Determine the [X, Y] coordinate at the center of the cell enclosing the given text.  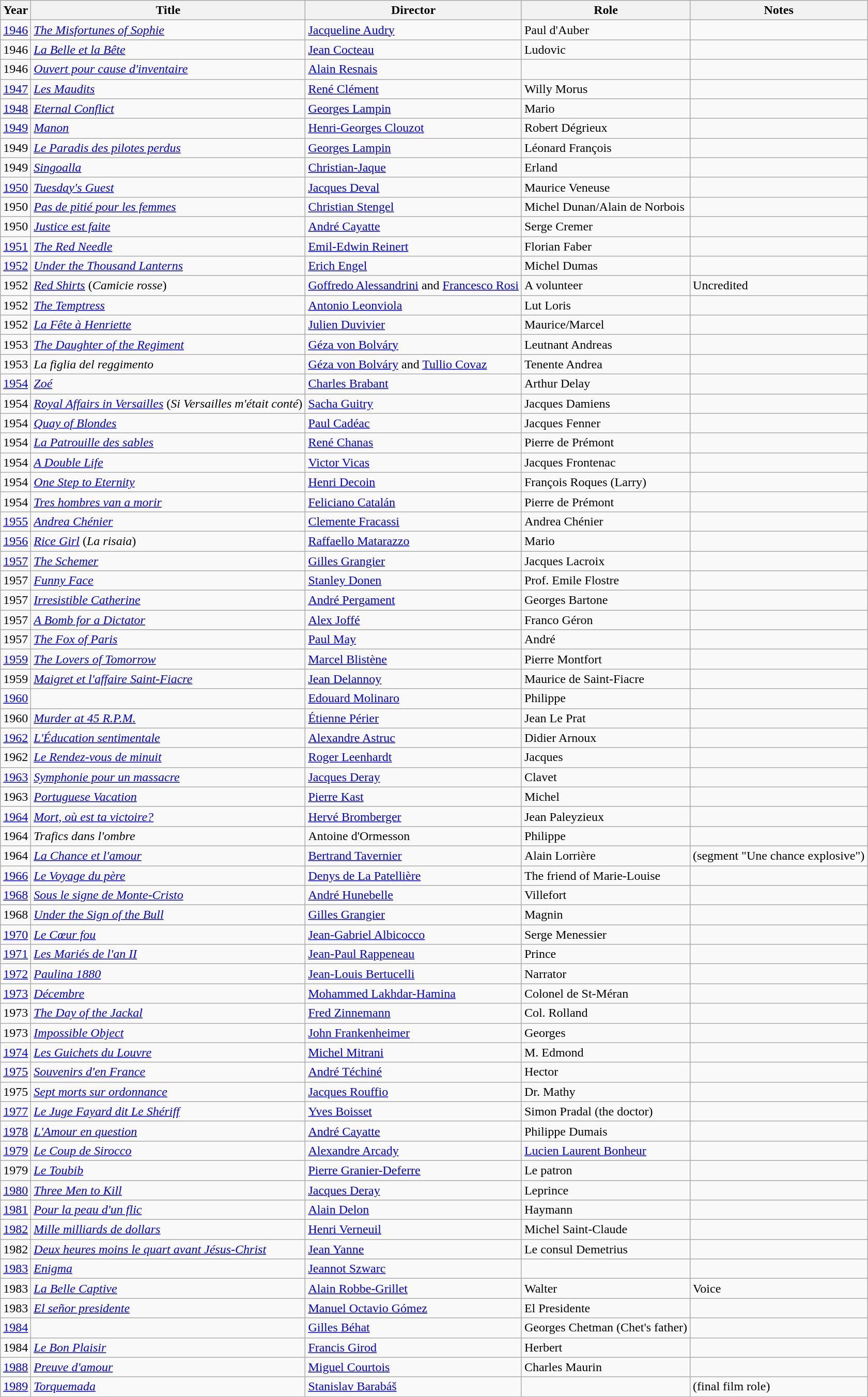
Alex Joffé [413, 620]
Role [606, 10]
Alain Robbe-Grillet [413, 1289]
The Day of the Jackal [168, 1013]
Clavet [606, 777]
The friend of Marie-Louise [606, 876]
Maurice/Marcel [606, 325]
(final film role) [779, 1387]
1966 [16, 876]
Tres hombres van a morir [168, 502]
Jacques Fenner [606, 423]
Marcel Blistène [413, 659]
Michel [606, 797]
Jean Yanne [413, 1249]
Uncredited [779, 286]
Tuesday's Guest [168, 187]
1948 [16, 108]
Michel Dumas [606, 266]
Title [168, 10]
Edouard Molinaro [413, 699]
Décembre [168, 994]
Hervé Bromberger [413, 816]
Les Mariés de l'an II [168, 954]
The Temptress [168, 305]
Franco Géron [606, 620]
Géza von Bolváry [413, 345]
Portuguese Vacation [168, 797]
Les Maudits [168, 89]
Jean Delannoy [413, 679]
La Patrouille des sables [168, 443]
Prince [606, 954]
Michel Saint-Claude [606, 1230]
Ouvert pour cause d'inventaire [168, 69]
Symphonie pour un massacre [168, 777]
El Presidente [606, 1308]
Charles Brabant [413, 384]
André [606, 640]
Hector [606, 1072]
Maurice de Saint-Fiacre [606, 679]
Jacques Lacroix [606, 561]
La Belle et la Bête [168, 50]
1978 [16, 1131]
Henri Decoin [413, 482]
1981 [16, 1210]
Mort, où est ta victoire? [168, 816]
René Chanas [413, 443]
Sept morts sur ordonnance [168, 1092]
Trafics dans l'ombre [168, 836]
Pour la peau d'un flic [168, 1210]
Paul d'Auber [606, 30]
The Misfortunes of Sophie [168, 30]
Walter [606, 1289]
The Schemer [168, 561]
Herbert [606, 1347]
Le consul Demetrius [606, 1249]
Henri Verneuil [413, 1230]
Roger Leenhardt [413, 757]
Michel Dunan/Alain de Norbois [606, 207]
Julien Duvivier [413, 325]
1989 [16, 1387]
Les Guichets du Louvre [168, 1052]
Jean-Paul Rappeneau [413, 954]
Bertrand Tavernier [413, 856]
Quay of Blondes [168, 423]
Murder at 45 R.P.M. [168, 718]
Enigma [168, 1269]
Feliciano Catalán [413, 502]
André Hunebelle [413, 895]
Red Shirts (Camicie rosse) [168, 286]
Jean-Louis Bertucelli [413, 974]
Manon [168, 128]
L'Éducation sentimentale [168, 738]
Georges Chetman (Chet's father) [606, 1328]
The Red Needle [168, 246]
Irresistible Catherine [168, 600]
Jacques Rouffio [413, 1092]
L'Amour en question [168, 1131]
André Pergament [413, 600]
The Lovers of Tomorrow [168, 659]
A Double Life [168, 462]
Léonard François [606, 148]
Étienne Périer [413, 718]
Christian-Jaque [413, 167]
Christian Stengel [413, 207]
1974 [16, 1052]
Gilles Béhat [413, 1328]
Raffaello Matarazzo [413, 541]
Jeannot Szwarc [413, 1269]
Clemente Fracassi [413, 521]
Denys de La Patellière [413, 876]
Michel Mitrani [413, 1052]
John Frankenheimer [413, 1033]
Col. Rolland [606, 1013]
Impossible Object [168, 1033]
Year [16, 10]
Alain Delon [413, 1210]
Géza von Bolváry and Tullio Covaz [413, 364]
Pierre Montfort [606, 659]
Maurice Veneuse [606, 187]
Lucien Laurent Bonheur [606, 1151]
Jean-Gabriel Albicocco [413, 935]
Leutnant Andreas [606, 345]
Yves Boisset [413, 1111]
Lut Loris [606, 305]
Leprince [606, 1190]
Alain Lorrière [606, 856]
1955 [16, 521]
Le Bon Plaisir [168, 1347]
Mohammed Lakhdar-Hamina [413, 994]
El señor presidente [168, 1308]
Le Cœur fou [168, 935]
Pierre Kast [413, 797]
Torquemada [168, 1387]
Jean Le Prat [606, 718]
1970 [16, 935]
Erich Engel [413, 266]
1956 [16, 541]
Erland [606, 167]
(segment "Une chance explosive") [779, 856]
Royal Affairs in Versailles (Si Versailles m'était conté) [168, 403]
Georges Bartone [606, 600]
Jean Paleyzieux [606, 816]
Rice Girl (La risaia) [168, 541]
Le Rendez-vous de minuit [168, 757]
Florian Faber [606, 246]
Mille milliards de dollars [168, 1230]
Victor Vicas [413, 462]
La Fête à Henriette [168, 325]
Francis Girod [413, 1347]
Director [413, 10]
Voice [779, 1289]
Paulina 1880 [168, 974]
1980 [16, 1190]
La figlia del reggimento [168, 364]
Magnin [606, 915]
Alain Resnais [413, 69]
Arthur Delay [606, 384]
Paul May [413, 640]
1971 [16, 954]
Jacqueline Audry [413, 30]
1977 [16, 1111]
Georges [606, 1033]
Willy Morus [606, 89]
François Roques (Larry) [606, 482]
Alexandre Arcady [413, 1151]
Jean Cocteau [413, 50]
Emil-Edwin Reinert [413, 246]
Under the Sign of the Bull [168, 915]
Robert Dégrieux [606, 128]
Sous le signe de Monte-Cristo [168, 895]
1951 [16, 246]
Haymann [606, 1210]
Henri-Georges Clouzot [413, 128]
One Step to Eternity [168, 482]
Souvenirs d'en France [168, 1072]
Le patron [606, 1170]
Charles Maurin [606, 1367]
Deux heures moins le quart avant Jésus-Christ [168, 1249]
Funny Face [168, 581]
Le Voyage du père [168, 876]
Sacha Guitry [413, 403]
Jacques Deval [413, 187]
Singoalla [168, 167]
Justice est faite [168, 226]
Didier Arnoux [606, 738]
Stanley Donen [413, 581]
Dr. Mathy [606, 1092]
Zoé [168, 384]
Antoine d'Ormesson [413, 836]
Serge Menessier [606, 935]
Tenente Andrea [606, 364]
Goffredo Alessandrini and Francesco Rosi [413, 286]
Le Toubib [168, 1170]
Serge Cremer [606, 226]
La Belle Captive [168, 1289]
Eternal Conflict [168, 108]
Manuel Octavio Gómez [413, 1308]
1947 [16, 89]
Ludovic [606, 50]
André Téchiné [413, 1072]
Pierre Granier-Deferre [413, 1170]
A Bomb for a Dictator [168, 620]
M. Edmond [606, 1052]
Jacques Damiens [606, 403]
René Clément [413, 89]
Le Paradis des pilotes perdus [168, 148]
Under the Thousand Lanterns [168, 266]
Three Men to Kill [168, 1190]
Philippe Dumais [606, 1131]
Simon Pradal (the doctor) [606, 1111]
Pas de pitié pour les femmes [168, 207]
Jacques [606, 757]
Paul Cadéac [413, 423]
Le Coup de Sirocco [168, 1151]
Alexandre Astruc [413, 738]
Notes [779, 10]
Fred Zinnemann [413, 1013]
Miguel Courtois [413, 1367]
Villefort [606, 895]
Maigret et l'affaire Saint-Fiacre [168, 679]
A volunteer [606, 286]
Narrator [606, 974]
The Daughter of the Regiment [168, 345]
Jacques Frontenac [606, 462]
Preuve d'amour [168, 1367]
1988 [16, 1367]
Le Juge Fayard dit Le Shériff [168, 1111]
1972 [16, 974]
Antonio Leonviola [413, 305]
La Chance et l'amour [168, 856]
Colonel de St-Méran [606, 994]
Stanislav Barabáš [413, 1387]
The Fox of Paris [168, 640]
Prof. Emile Flostre [606, 581]
